Detect which cell encompasses the target text, then output its [X, Y] center coordinate. 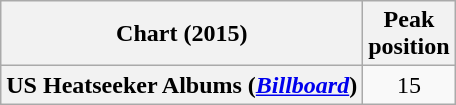
Peakposition [409, 34]
Chart (2015) [182, 34]
15 [409, 85]
US Heatseeker Albums (Billboard) [182, 85]
